Determine the (X, Y) coordinate at the center of the cell enclosing the given text.  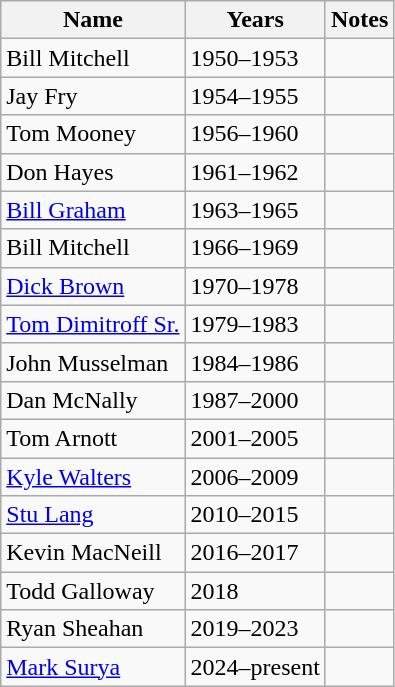
2016–2017 (255, 553)
1979–1983 (255, 324)
1984–1986 (255, 362)
2006–2009 (255, 477)
Kevin MacNeill (93, 553)
Don Hayes (93, 172)
1956–1960 (255, 134)
1950–1953 (255, 58)
Tom Dimitroff Sr. (93, 324)
2019–2023 (255, 629)
2001–2005 (255, 438)
Name (93, 20)
Bill Graham (93, 210)
2024–present (255, 667)
Tom Mooney (93, 134)
Mark Surya (93, 667)
Tom Arnott (93, 438)
Dick Brown (93, 286)
Notes (359, 20)
1970–1978 (255, 286)
Jay Fry (93, 96)
John Musselman (93, 362)
Kyle Walters (93, 477)
1966–1969 (255, 248)
Years (255, 20)
1987–2000 (255, 400)
2010–2015 (255, 515)
1961–1962 (255, 172)
Dan McNally (93, 400)
1963–1965 (255, 210)
2018 (255, 591)
Stu Lang (93, 515)
1954–1955 (255, 96)
Todd Galloway (93, 591)
Ryan Sheahan (93, 629)
